Output the [x, y] coordinate of the center of the cell containing the given text.  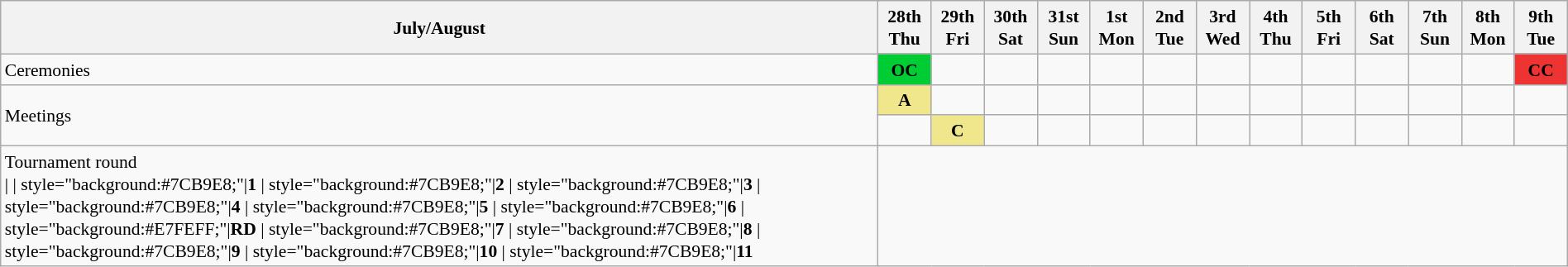
7thSun [1435, 27]
5thFri [1329, 27]
29thFri [958, 27]
Ceremonies [440, 69]
8thMon [1488, 27]
3rdWed [1222, 27]
30thSat [1011, 27]
OC [905, 69]
31stSun [1064, 27]
CC [1541, 69]
Meetings [440, 115]
July/August [440, 27]
C [958, 131]
A [905, 99]
1stMon [1116, 27]
6thSat [1382, 27]
4thThu [1275, 27]
28thThu [905, 27]
9thTue [1541, 27]
2ndTue [1169, 27]
